Locate the cell with the specified text and output its [x, y] center coordinate. 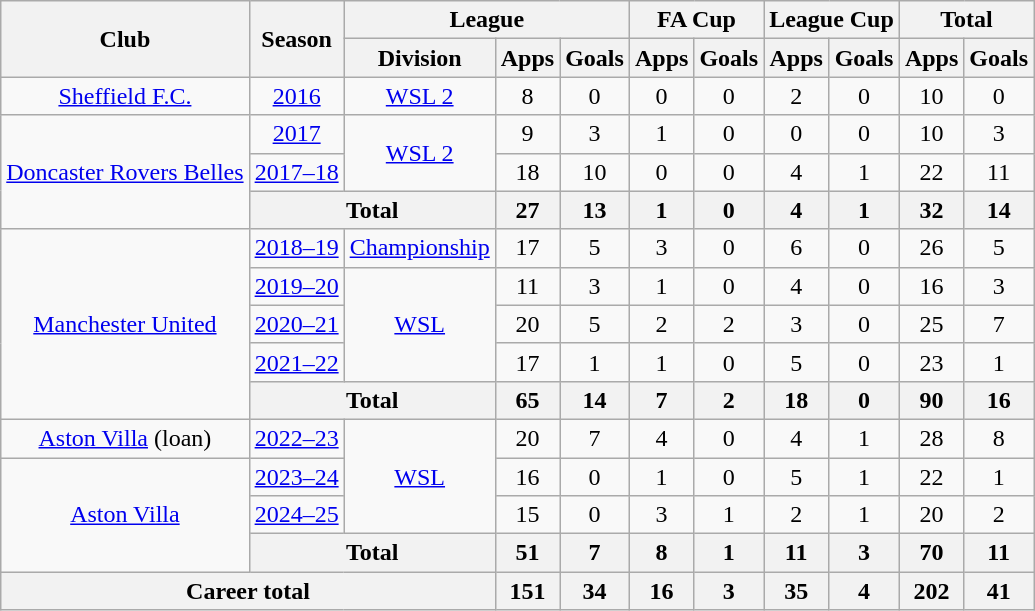
2017–18 [296, 172]
FA Cup [696, 20]
70 [931, 553]
2022–23 [296, 438]
202 [931, 591]
15 [527, 515]
2023–24 [296, 477]
28 [931, 438]
151 [527, 591]
41 [999, 591]
2021–22 [296, 362]
Career total [248, 591]
13 [595, 210]
35 [796, 591]
2024–25 [296, 515]
9 [527, 134]
Aston Villa [125, 515]
27 [527, 210]
34 [595, 591]
2016 [296, 96]
2017 [296, 134]
25 [931, 324]
6 [796, 248]
Sheffield F.C. [125, 96]
2019–20 [296, 286]
26 [931, 248]
Division [420, 58]
Doncaster Rovers Belles [125, 172]
65 [527, 400]
2020–21 [296, 324]
2018–19 [296, 248]
23 [931, 362]
League Cup [832, 20]
Championship [420, 248]
51 [527, 553]
Aston Villa (loan) [125, 438]
90 [931, 400]
Club [125, 39]
32 [931, 210]
Season [296, 39]
Manchester United [125, 324]
League [486, 20]
